Find where the given text appears and provide that cell's center as [X, Y] coordinate. 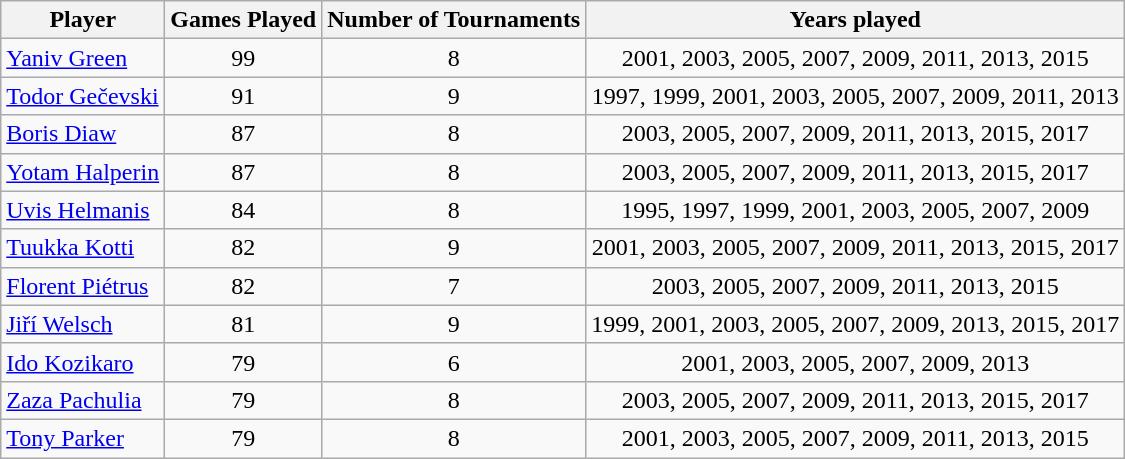
Todor Gečevski [83, 96]
Yaniv Green [83, 58]
91 [244, 96]
Florent Piétrus [83, 286]
Uvis Helmanis [83, 210]
99 [244, 58]
Yotam Halperin [83, 172]
Number of Tournaments [454, 20]
Tuukka Kotti [83, 248]
Zaza Pachulia [83, 400]
Player [83, 20]
Boris Diaw [83, 134]
7 [454, 286]
Years played [856, 20]
6 [454, 362]
2001, 2003, 2005, 2007, 2009, 2011, 2013, 2015, 2017 [856, 248]
Jiří Welsch [83, 324]
1999, 2001, 2003, 2005, 2007, 2009, 2013, 2015, 2017 [856, 324]
84 [244, 210]
Tony Parker [83, 438]
1995, 1997, 1999, 2001, 2003, 2005, 2007, 2009 [856, 210]
Ido Kozikaro [83, 362]
2001, 2003, 2005, 2007, 2009, 2013 [856, 362]
2003, 2005, 2007, 2009, 2011, 2013, 2015 [856, 286]
Games Played [244, 20]
1997, 1999, 2001, 2003, 2005, 2007, 2009, 2011, 2013 [856, 96]
81 [244, 324]
